Detect which cell encompasses the target text, then output its [x, y] center coordinate. 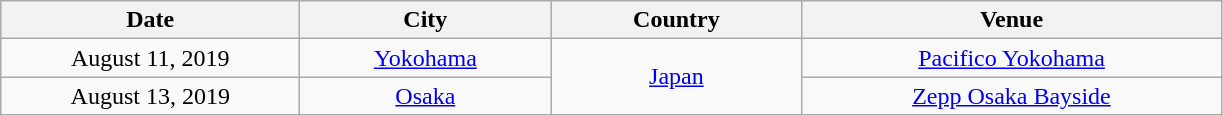
Pacifico Yokohama [1012, 58]
City [426, 20]
Venue [1012, 20]
Japan [676, 77]
Date [150, 20]
Osaka [426, 96]
August 13, 2019 [150, 96]
Yokohama [426, 58]
August 11, 2019 [150, 58]
Zepp Osaka Bayside [1012, 96]
Country [676, 20]
